Locate the cell with the specified text and output its (x, y) center coordinate. 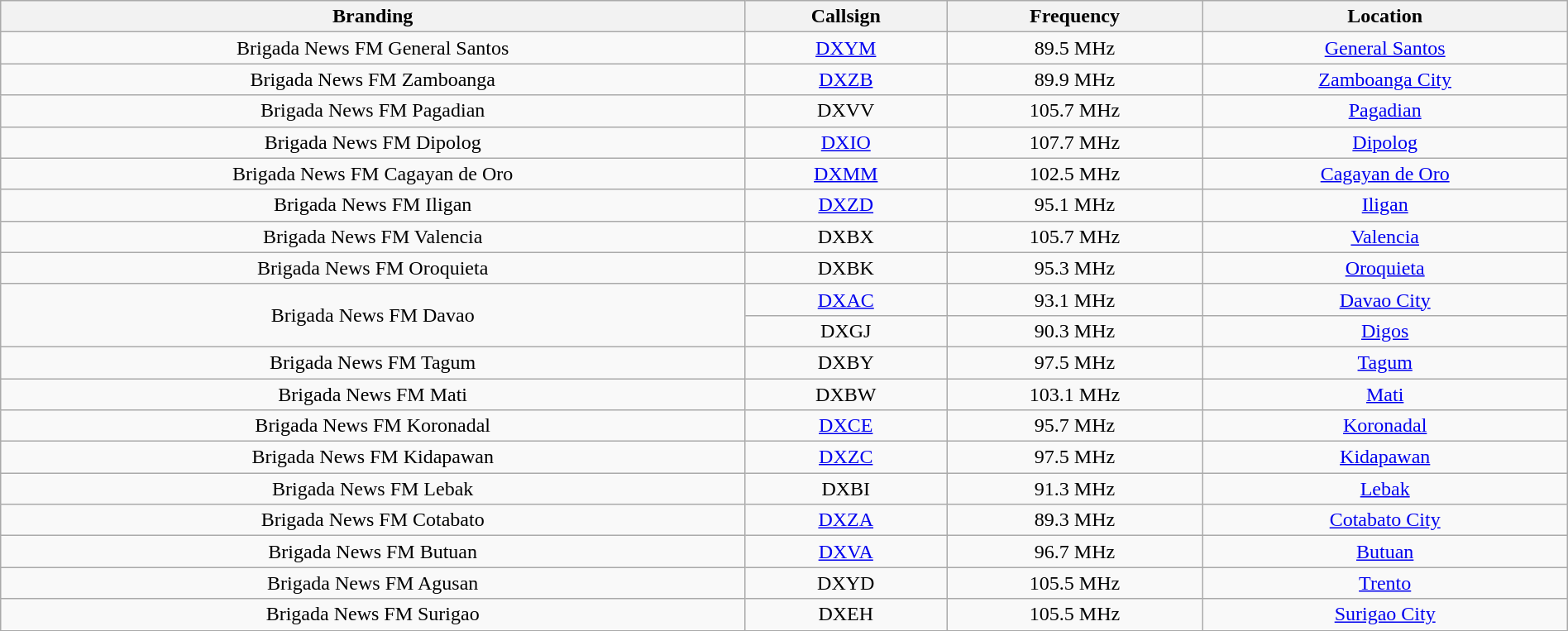
DXYD (846, 583)
DXBW (846, 394)
Digos (1384, 331)
Brigada News FM Valencia (373, 237)
Branding (373, 17)
DXBY (846, 362)
Mati (1384, 394)
Lebak (1384, 489)
Brigada News FM Davao (373, 315)
Brigada News FM Lebak (373, 489)
DXVV (846, 111)
DXBX (846, 237)
Tagum (1384, 362)
96.7 MHz (1075, 552)
Brigada News FM Oroquieta (373, 268)
DXGJ (846, 331)
General Santos (1384, 48)
DXMM (846, 174)
Brigada News FM Kidapawan (373, 457)
Brigada News FM Pagadian (373, 111)
Butuan (1384, 552)
Valencia (1384, 237)
Callsign (846, 17)
89.9 MHz (1075, 79)
Frequency (1075, 17)
DXEH (846, 614)
Brigada News FM Cagayan de Oro (373, 174)
Kidapawan (1384, 457)
Brigada News FM Cotabato (373, 520)
Brigada News FM Surigao (373, 614)
89.5 MHz (1075, 48)
107.7 MHz (1075, 142)
Brigada News FM Agusan (373, 583)
102.5 MHz (1075, 174)
89.3 MHz (1075, 520)
Zamboanga City (1384, 79)
95.7 MHz (1075, 426)
DXBI (846, 489)
Pagadian (1384, 111)
95.3 MHz (1075, 268)
Brigada News FM Butuan (373, 552)
Brigada News FM Koronadal (373, 426)
Brigada News FM Iligan (373, 205)
Cotabato City (1384, 520)
Cagayan de Oro (1384, 174)
Brigada News FM General Santos (373, 48)
DXZB (846, 79)
DXIO (846, 142)
Iligan (1384, 205)
DXYM (846, 48)
Dipolog (1384, 142)
Koronadal (1384, 426)
Brigada News FM Tagum (373, 362)
DXVA (846, 552)
DXCE (846, 426)
90.3 MHz (1075, 331)
DXZA (846, 520)
Brigada News FM Zamboanga (373, 79)
Davao City (1384, 299)
DXBK (846, 268)
91.3 MHz (1075, 489)
93.1 MHz (1075, 299)
DXAC (846, 299)
DXZD (846, 205)
DXZC (846, 457)
Brigada News FM Mati (373, 394)
95.1 MHz (1075, 205)
Oroquieta (1384, 268)
103.1 MHz (1075, 394)
Surigao City (1384, 614)
Trento (1384, 583)
Brigada News FM Dipolog (373, 142)
Location (1384, 17)
